From the cell containing the given text, extract its center point as [x, y] coordinate. 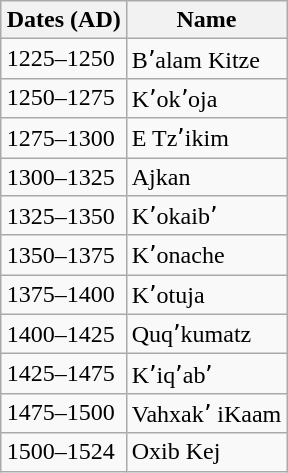
Kʼonache [206, 255]
Quqʼkumatz [206, 334]
1300–1325 [64, 177]
Vahxakʼ iKaam [206, 413]
E Tzʼikim [206, 138]
Kʼokaibʼ [206, 216]
1425–1475 [64, 374]
Kʼiqʼabʼ [206, 374]
1375–1400 [64, 295]
1225–1250 [64, 59]
Name [206, 20]
1350–1375 [64, 255]
1250–1275 [64, 98]
1275–1300 [64, 138]
Kʼotuja [206, 295]
Dates (AD) [64, 20]
1400–1425 [64, 334]
Bʼalam Kitze [206, 59]
1500–1524 [64, 452]
Oxib Kej [206, 452]
Kʼokʼoja [206, 98]
1475–1500 [64, 413]
Ajkan [206, 177]
1325–1350 [64, 216]
